Determine the (X, Y) coordinate at the center of the cell enclosing the given text.  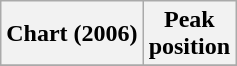
Peak position (189, 34)
Chart (2006) (72, 34)
